Output the (x, y) coordinate of the center of the cell containing the given text.  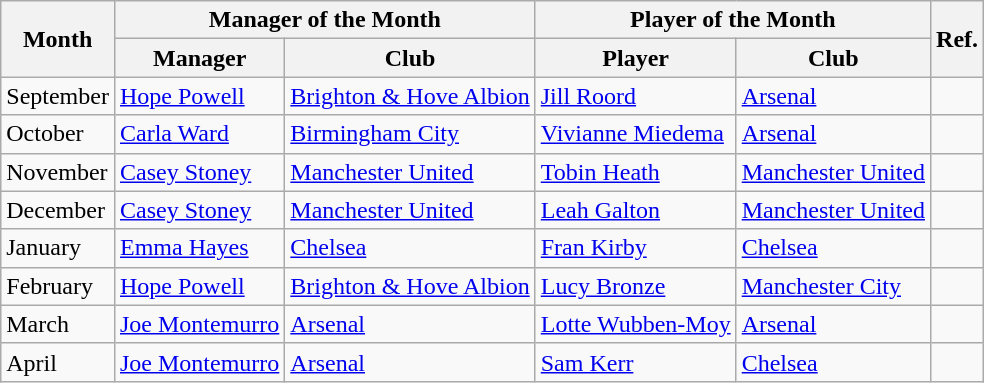
Emma Hayes (199, 248)
Player of the Month (732, 20)
Manchester City (833, 286)
November (58, 172)
Vivianne Miedema (636, 134)
April (58, 362)
Carla Ward (199, 134)
Player (636, 58)
January (58, 248)
Manager (199, 58)
Lotte Wubben-Moy (636, 324)
Birmingham City (410, 134)
Month (58, 39)
December (58, 210)
Jill Roord (636, 96)
Leah Galton (636, 210)
September (58, 96)
Manager of the Month (324, 20)
Sam Kerr (636, 362)
October (58, 134)
Lucy Bronze (636, 286)
Tobin Heath (636, 172)
Fran Kirby (636, 248)
February (58, 286)
Ref. (958, 39)
March (58, 324)
